Return the [x, y] coordinate for the center point of the cell that contains the specified text.  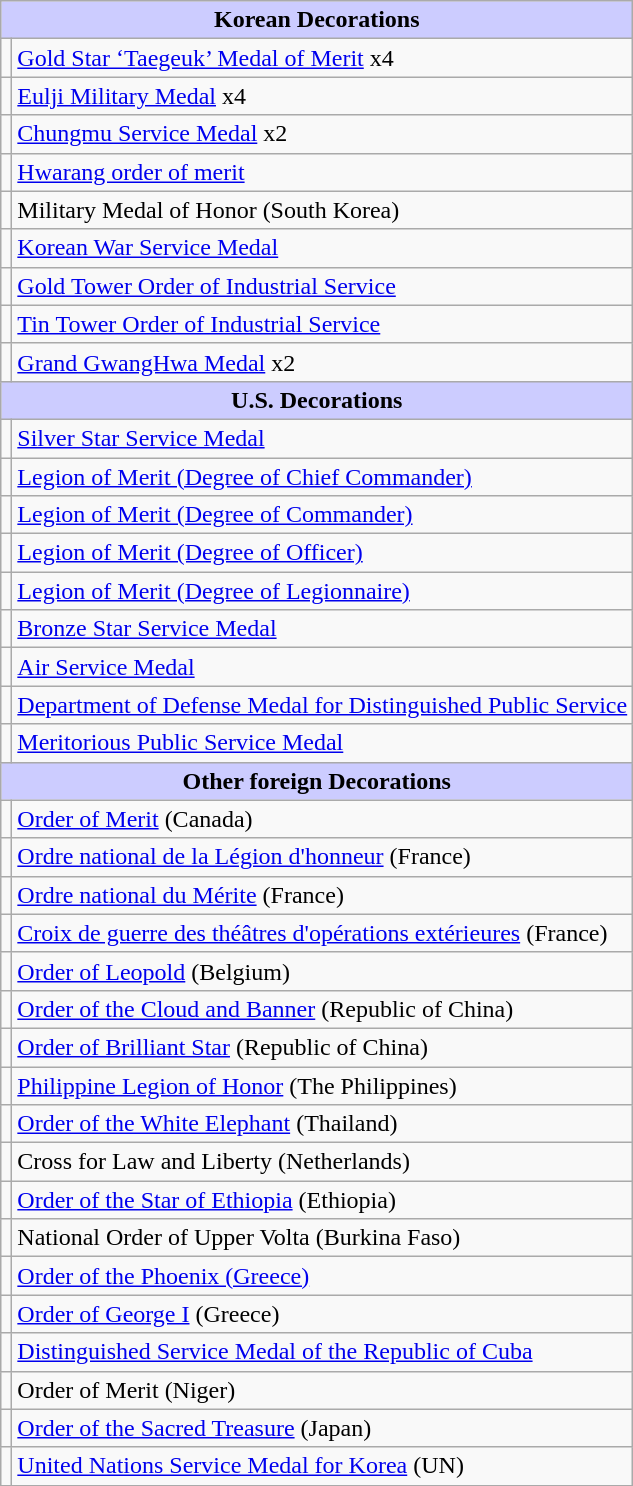
United Nations Service Medal for Korea (UN) [322, 1466]
Philippine Legion of Honor (The Philippines) [322, 1085]
Cross for Law and Liberty (Netherlands) [322, 1162]
Distinguished Service Medal of the Republic of Cuba [322, 1352]
Air Service Medal [322, 667]
Military Medal of Honor (South Korea) [322, 210]
Grand GwangHwa Medal x2 [322, 362]
Order of Merit (Canada) [322, 819]
Order of Leopold (Belgium) [322, 971]
U.S. Decorations [317, 400]
Chungmu Service Medal x2 [322, 134]
Tin Tower Order of Industrial Service [322, 324]
Meritorious Public Service Medal [322, 743]
Bronze Star Service Medal [322, 629]
Croix de guerre des théâtres d'opérations extérieures (France) [322, 933]
Eulji Military Medal x4 [322, 96]
Order of George I (Greece) [322, 1314]
Silver Star Service Medal [322, 438]
Order of the Sacred Treasure (Japan) [322, 1428]
Department of Defense Medal for Distinguished Public Service [322, 705]
Ordre national de la Légion d'honneur (France) [322, 857]
Gold Star ‘Taegeuk’ Medal of Merit x4 [322, 58]
Hwarang order of merit [322, 172]
Gold Tower Order of Industrial Service [322, 286]
National Order of Upper Volta (Burkina Faso) [322, 1238]
Legion of Merit (Degree of Chief Commander) [322, 477]
Legion of Merit (Degree of Commander) [322, 515]
Legion of Merit (Degree of Officer) [322, 553]
Order of the Cloud and Banner (Republic of China) [322, 1009]
Order of Brilliant Star (Republic of China) [322, 1047]
Korean War Service Medal [322, 248]
Ordre national du Mérite (France) [322, 895]
Legion of Merit (Degree of Legionnaire) [322, 591]
Order of the Phoenix (Greece) [322, 1276]
Order of Merit (Niger) [322, 1390]
Other foreign Decorations [317, 781]
Korean Decorations [317, 20]
Order of the White Elephant (Thailand) [322, 1124]
Order of the Star of Ethiopia (Ethiopia) [322, 1200]
